Capture the cell that displays the provided text and extract its [x, y] central coordinate. 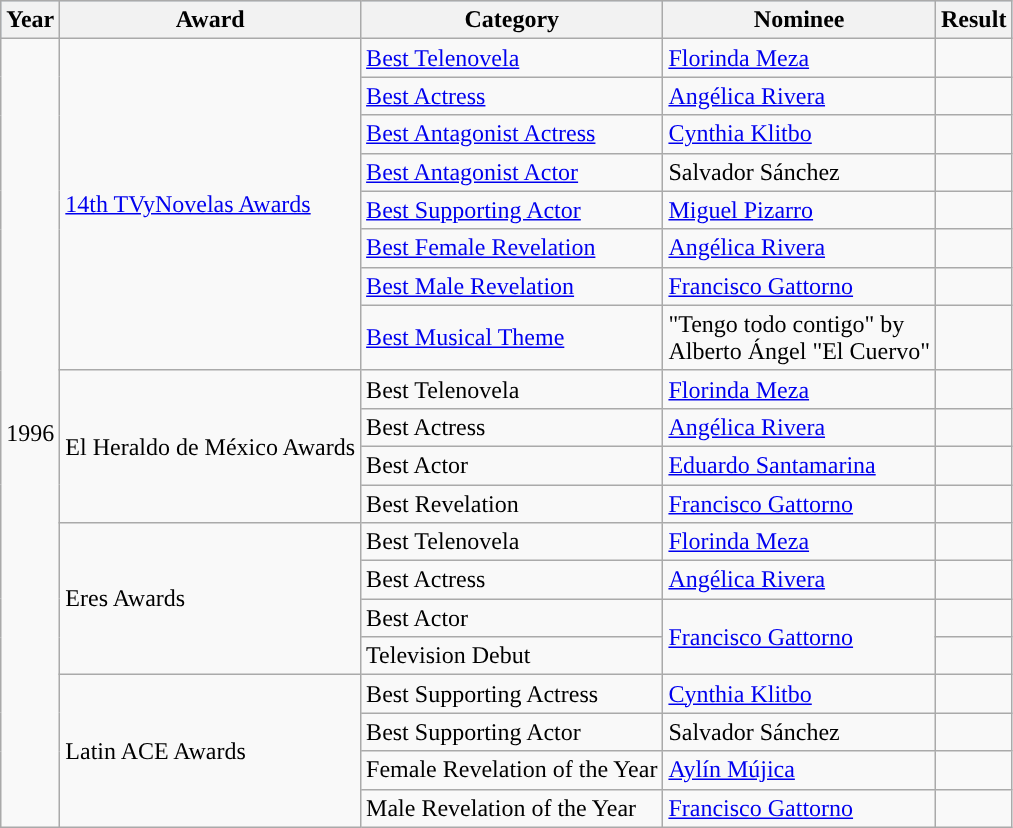
Male Revelation of the Year [512, 808]
Best Supporting Actress [512, 694]
Aylín Mújica [800, 770]
Result [974, 20]
Best Antagonist Actress [512, 134]
Year [30, 20]
Best Antagonist Actor [512, 172]
Best Revelation [512, 503]
Eres Awards [210, 599]
Best Female Revelation [512, 248]
"Tengo todo contigo" by Alberto Ángel "El Cuervo" [800, 338]
Best Male Revelation [512, 286]
Award [210, 20]
Miguel Pizarro [800, 210]
Female Revelation of the Year [512, 770]
El Heraldo de México Awards [210, 446]
Latin ACE Awards [210, 751]
Best Musical Theme [512, 338]
Category [512, 20]
14th TVyNovelas Awards [210, 205]
Eduardo Santamarina [800, 465]
Nominee [800, 20]
1996 [30, 433]
Television Debut [512, 656]
